Extract the [x, y] coordinate from the center of the cell holding the provided text.  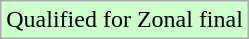
Qualified for Zonal final [125, 20]
